For the text-containing cell, return its midpoint in (X, Y) coordinate format. 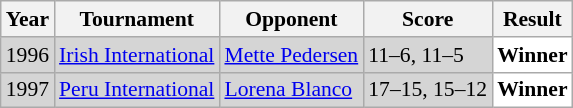
Year (28, 19)
Score (428, 19)
Mette Pedersen (291, 55)
Peru International (136, 90)
Tournament (136, 19)
1996 (28, 55)
11–6, 11–5 (428, 55)
Opponent (291, 19)
17–15, 15–12 (428, 90)
1997 (28, 90)
Result (532, 19)
Irish International (136, 55)
Lorena Blanco (291, 90)
